Capture the cell that displays the provided text and extract its (X, Y) central coordinate. 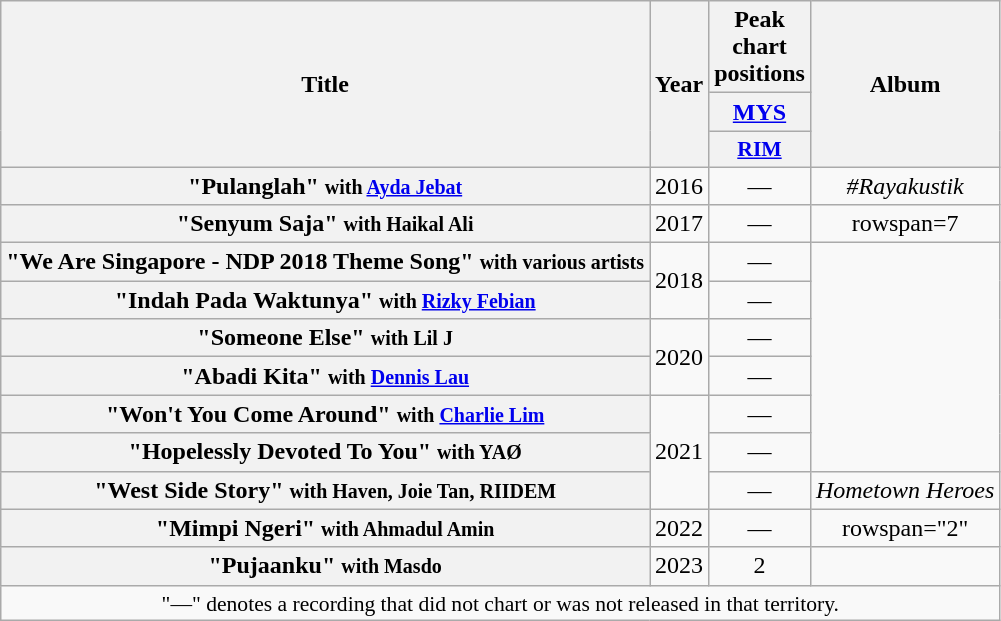
"Abadi Kita" with Dennis Lau (326, 376)
"Indah Pada Waktunya" with Rizky Febian (326, 300)
"West Side Story" with Haven, Joie Tan, RIIDEM (326, 490)
2 (760, 566)
"We Are Singapore - NDP 2018 Theme Song" with various artists (326, 262)
Hometown Heroes (904, 490)
Title (326, 84)
"Senyum Saja" with Haikal Ali (326, 224)
Peak chart positions (760, 47)
MYS (760, 112)
2017 (680, 224)
"Mimpi Ngeri" with Ahmadul Amin (326, 528)
"Pulanglah" with Ayda Jebat (326, 185)
#Rayakustik (904, 185)
"Won't You Come Around" with Charlie Lim (326, 414)
"Hopelessly Devoted To You" with YAØ (326, 452)
2018 (680, 281)
rowspan=7 (904, 224)
2021 (680, 452)
rowspan="2" (904, 528)
Year (680, 84)
2022 (680, 528)
Album (904, 84)
2020 (680, 357)
"Pujaanku" with Masdo (326, 566)
RIM (760, 149)
"—" denotes a recording that did not chart or was not released in that territory. (500, 603)
2023 (680, 566)
"Someone Else" with Lil J (326, 338)
2016 (680, 185)
